Return (X, Y) of the center of cell containing provided text 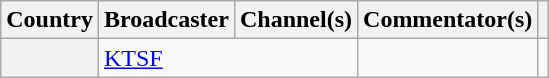
Channel(s) (296, 20)
Commentator(s) (448, 20)
KTSF (228, 58)
Country (50, 20)
Broadcaster (166, 20)
